Extract the [x, y] coordinate from the center of the cell holding the provided text.  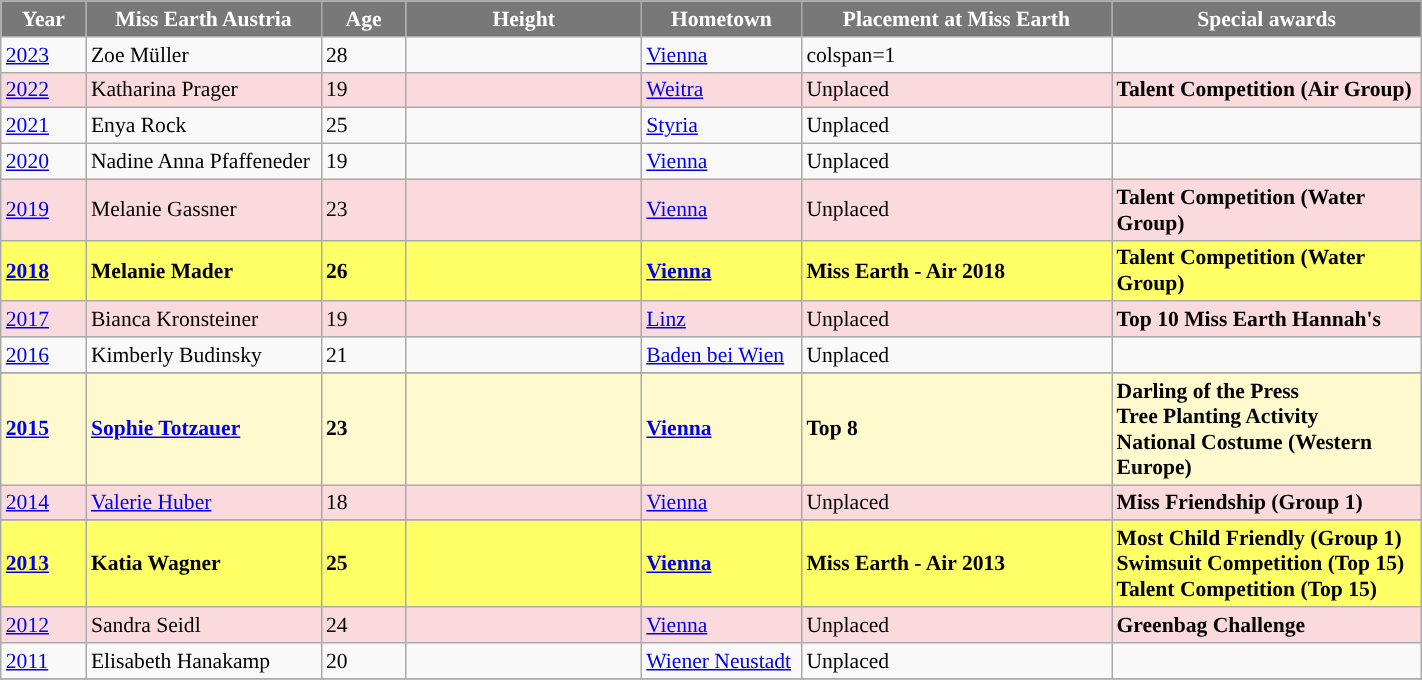
Elisabeth Hanakamp [204, 661]
2013 [44, 564]
Height [524, 19]
Darling of the Press Tree Planting Activity National Costume (Western Europe) [1267, 429]
Age [364, 19]
Linz [721, 320]
Weitra [721, 90]
Kimberly Budinsky [204, 355]
Valerie Huber [204, 503]
Placement at Miss Earth [956, 19]
Miss Friendship (Group 1) [1267, 503]
Styria [721, 126]
2022 [44, 90]
Melanie Gassner [204, 210]
Year [44, 19]
2017 [44, 320]
Top 10 Miss Earth Hannah's [1267, 320]
Melanie Mader [204, 270]
Most Child Friendly (Group 1)Swimsuit Competition (Top 15) Talent Competition (Top 15) [1267, 564]
24 [364, 625]
Bianca Kronsteiner [204, 320]
2023 [44, 55]
2016 [44, 355]
2018 [44, 270]
2019 [44, 210]
28 [364, 55]
Miss Earth Austria [204, 19]
Talent Competition (Air Group) [1267, 90]
26 [364, 270]
Zoe Müller [204, 55]
2015 [44, 429]
Miss Earth - Air 2013 [956, 564]
Greenbag Challenge [1267, 625]
Katharina Prager [204, 90]
Special awards [1267, 19]
2014 [44, 503]
Sandra Seidl [204, 625]
2021 [44, 126]
21 [364, 355]
2020 [44, 162]
Miss Earth - Air 2018 [956, 270]
Baden bei Wien [721, 355]
20 [364, 661]
Hometown [721, 19]
Sophie Totzauer [204, 429]
Katia Wagner [204, 564]
Top 8 [956, 429]
2011 [44, 661]
2012 [44, 625]
Wiener Neustadt [721, 661]
Nadine Anna Pfaffeneder [204, 162]
18 [364, 503]
Enya Rock [204, 126]
colspan=1 [956, 55]
